Scan for the cell matching the given text and deliver its (x, y) coordinate at center. 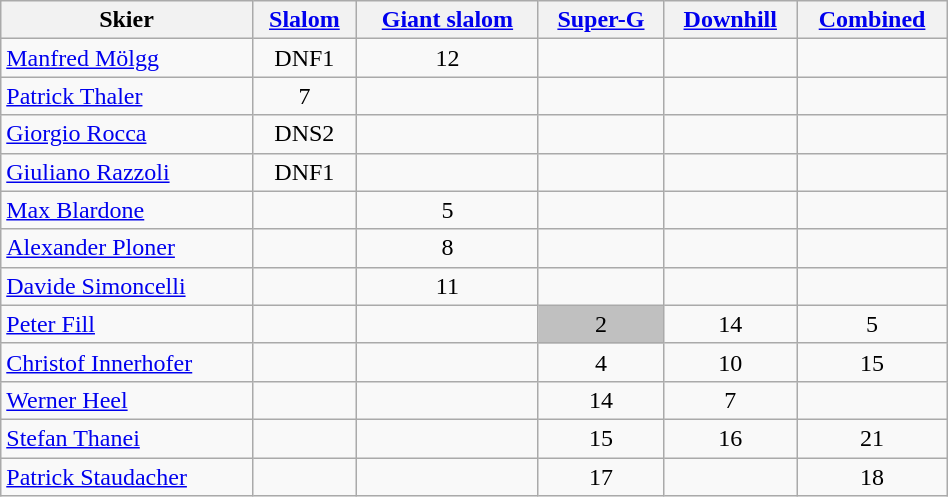
17 (600, 477)
Patrick Thaler (126, 96)
Giorgio Rocca (126, 134)
Super-G (600, 20)
2 (600, 324)
11 (448, 286)
Christof Innerhofer (126, 362)
Combined (872, 20)
8 (448, 248)
Slalom (304, 20)
Giant slalom (448, 20)
Skier (126, 20)
Alexander Ploner (126, 248)
16 (730, 438)
DNS2 (304, 134)
12 (448, 58)
10 (730, 362)
Giuliano Razzoli (126, 172)
Stefan Thanei (126, 438)
Downhill (730, 20)
Davide Simoncelli (126, 286)
18 (872, 477)
Werner Heel (126, 400)
4 (600, 362)
Peter Fill (126, 324)
Max Blardone (126, 210)
21 (872, 438)
Manfred Mölgg (126, 58)
Patrick Staudacher (126, 477)
